Return (x, y) of the center of cell containing provided text 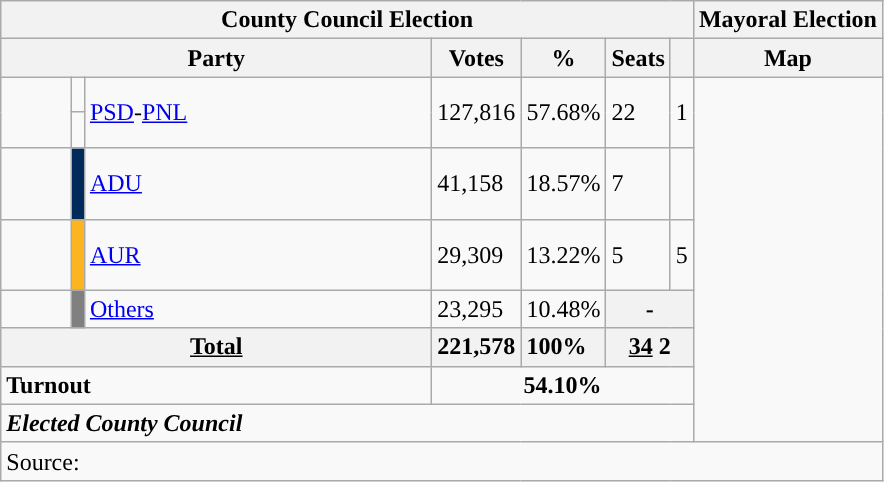
221,578 (476, 347)
1 (682, 112)
34 2 (650, 347)
29,309 (476, 254)
Turnout (216, 385)
57.68% (564, 112)
Mayoral Election (788, 20)
Others (258, 309)
127,816 (476, 112)
Elected County Council (348, 423)
Map (788, 58)
AUR (258, 254)
13.22% (564, 254)
Party (216, 58)
7 (638, 184)
41,158 (476, 184)
ADU (258, 184)
PSD-PNL (258, 112)
100% (564, 347)
23,295 (476, 309)
Source: (442, 461)
10.48% (564, 309)
18.57% (564, 184)
- (650, 309)
Seats (638, 58)
54.10% (563, 385)
Votes (476, 58)
% (564, 58)
Total (216, 347)
22 (638, 112)
County Council Election (348, 20)
